Output the [x, y] coordinate of the center of the cell containing the given text.  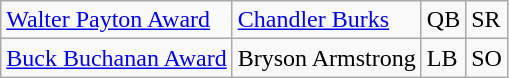
Walter Payton Award [116, 20]
Chandler Burks [326, 20]
LB [443, 58]
QB [443, 20]
SR [487, 20]
Buck Buchanan Award [116, 58]
Bryson Armstrong [326, 58]
SO [487, 58]
